Locate the cell with the specified text and output its (x, y) center coordinate. 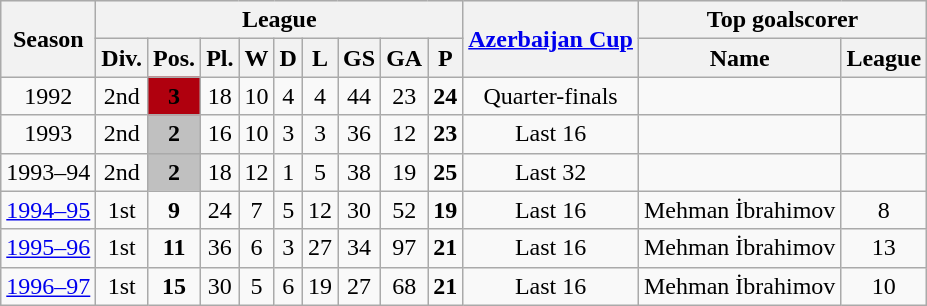
38 (360, 172)
Name (739, 58)
44 (360, 96)
1 (288, 172)
1993–94 (48, 172)
9 (174, 210)
34 (360, 248)
25 (446, 172)
1996–97 (48, 286)
GS (360, 58)
1992 (48, 96)
11 (174, 248)
16 (220, 134)
Div. (122, 58)
Quarter-finals (551, 96)
Last 32 (551, 172)
Season (48, 39)
L (320, 58)
1994–95 (48, 210)
Top goalscorer (782, 20)
Pos. (174, 58)
D (288, 58)
GA (404, 58)
1993 (48, 134)
52 (404, 210)
W (256, 58)
P (446, 58)
15 (174, 286)
8 (884, 210)
1995–96 (48, 248)
13 (884, 248)
Azerbaijan Cup (551, 39)
7 (256, 210)
68 (404, 286)
97 (404, 248)
Pl. (220, 58)
